From the cell containing the given text, extract its center point as [X, Y] coordinate. 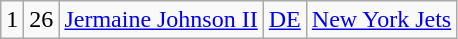
1 [12, 20]
New York Jets [381, 20]
DE [284, 20]
26 [42, 20]
Jermaine Johnson II [161, 20]
